Detect which cell encompasses the target text, then output its (X, Y) center coordinate. 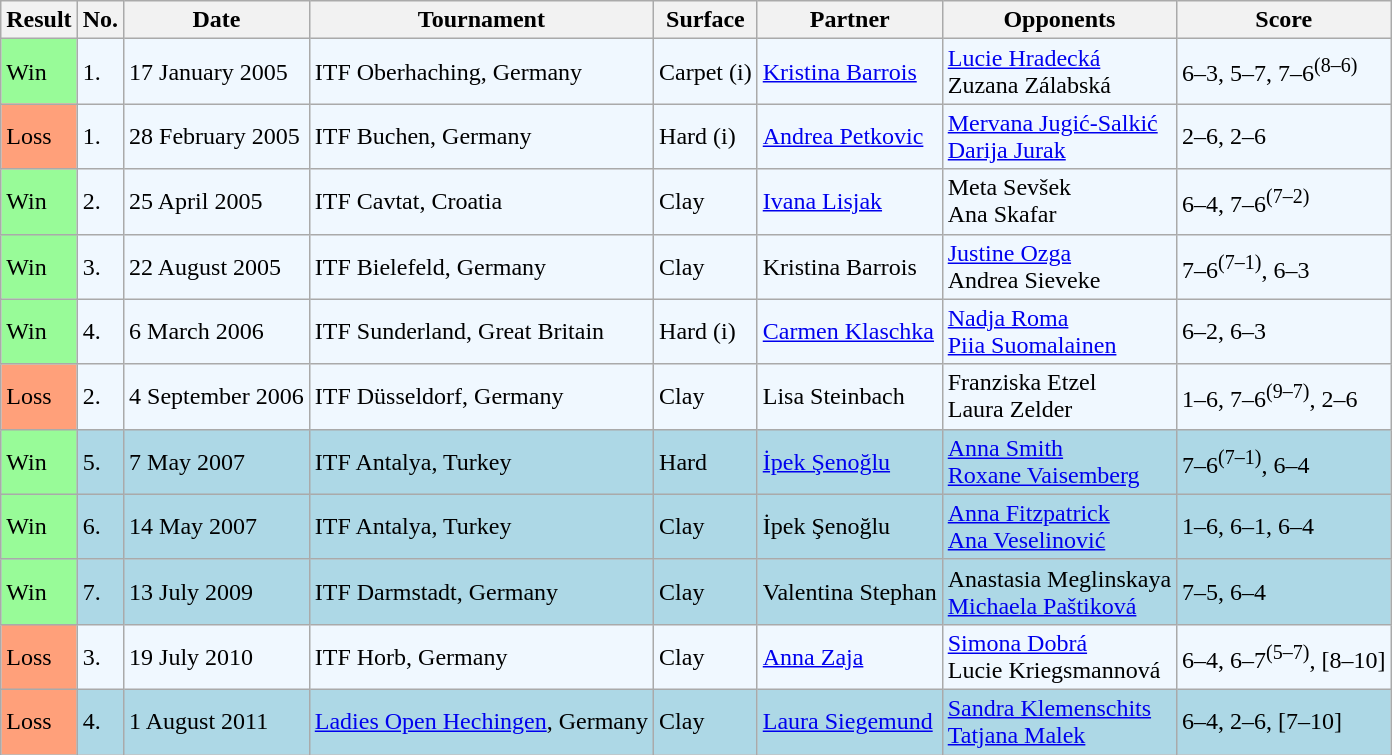
Lisa Steinbach (850, 396)
6–2, 6–3 (1284, 332)
Date (217, 20)
Partner (850, 20)
Simona Dobrá Lucie Kriegsmannová (1059, 656)
25 April 2005 (217, 202)
ITF Sunderland, Great Britain (481, 332)
Laura Siegemund (850, 722)
Andrea Petkovic (850, 136)
Opponents (1059, 20)
Ladies Open Hechingen, Germany (481, 722)
6–4, 6–7(5–7), [8–10] (1284, 656)
Mervana Jugić-Salkić Darija Jurak (1059, 136)
Ivana Lisjak (850, 202)
Justine Ozga Andrea Sieveke (1059, 266)
7. (100, 592)
Hard (706, 462)
14 May 2007 (217, 526)
6 March 2006 (217, 332)
6. (100, 526)
ITF Horb, Germany (481, 656)
7–6(7–1), 6–4 (1284, 462)
Valentina Stephan (850, 592)
Anna Zaja (850, 656)
ITF Darmstadt, Germany (481, 592)
ITF Oberhaching, Germany (481, 72)
Score (1284, 20)
Nadja Roma Piia Suomalainen (1059, 332)
7–6(7–1), 6–3 (1284, 266)
17 January 2005 (217, 72)
Anna Smith Roxane Vaisemberg (1059, 462)
ITF Bielefeld, Germany (481, 266)
7–5, 6–4 (1284, 592)
Surface (706, 20)
Anastasia Meglinskaya Michaela Paštiková (1059, 592)
Anna Fitzpatrick Ana Veselinović (1059, 526)
No. (100, 20)
6–3, 5–7, 7–6(8–6) (1284, 72)
13 July 2009 (217, 592)
ITF Buchen, Germany (481, 136)
1–6, 6–1, 6–4 (1284, 526)
6–4, 2–6, [7–10] (1284, 722)
Result (39, 20)
1 August 2011 (217, 722)
19 July 2010 (217, 656)
7 May 2007 (217, 462)
Meta Sevšek Ana Skafar (1059, 202)
2–6, 2–6 (1284, 136)
Tournament (481, 20)
Carpet (i) (706, 72)
Lucie Hradecká Zuzana Zálabská (1059, 72)
5. (100, 462)
6–4, 7–6(7–2) (1284, 202)
4 September 2006 (217, 396)
ITF Düsseldorf, Germany (481, 396)
1–6, 7–6(9–7), 2–6 (1284, 396)
28 February 2005 (217, 136)
22 August 2005 (217, 266)
ITF Cavtat, Croatia (481, 202)
Sandra Klemenschits Tatjana Malek (1059, 722)
Carmen Klaschka (850, 332)
Franziska Etzel Laura Zelder (1059, 396)
